Detect which cell encompasses the target text, then output its (X, Y) center coordinate. 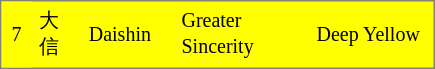
Greater Sincerity (240, 35)
大信 (56, 35)
Deep Yellow (372, 35)
7 (17, 35)
Daishin (128, 35)
